Return [x, y] of the center of cell containing provided text 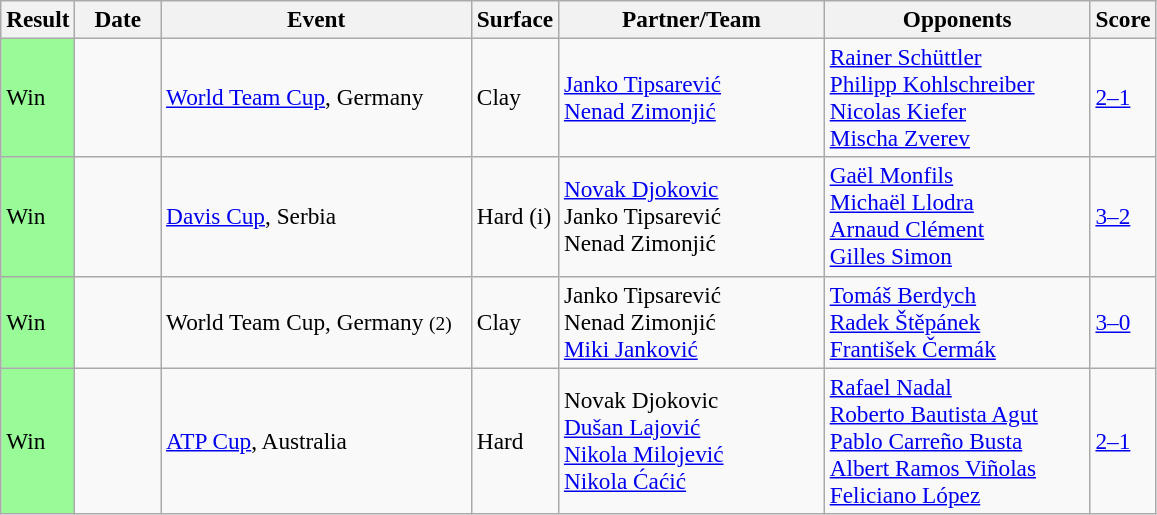
3–0 [1123, 322]
Result [38, 19]
World Team Cup, Germany [316, 98]
Hard (i) [514, 216]
Davis Cup, Serbia [316, 216]
Score [1123, 19]
Janko Tipsarević Nenad Zimonjić Miki Janković [692, 322]
Rafael Nadal Roberto Bautista Agut Pablo Carreño Busta Albert Ramos Viñolas Feliciano López [957, 440]
Tomáš Berdych Radek Štěpánek František Čermák [957, 322]
Opponents [957, 19]
Partner/Team [692, 19]
Novak Djokovic Dušan Lajović Nikola Milojević Nikola Ćaćić [692, 440]
Event [316, 19]
World Team Cup, Germany (2) [316, 322]
Novak Djokovic Janko Tipsarević Nenad Zimonjić [692, 216]
Janko Tipsarević Nenad Zimonjić [692, 98]
Rainer Schüttler Philipp Kohlschreiber Nicolas Kiefer Mischa Zverev [957, 98]
Gaël Monfils Michaël Llodra Arnaud Clément Gilles Simon [957, 216]
Date [118, 19]
Hard [514, 440]
ATP Cup, Australia [316, 440]
Surface [514, 19]
3–2 [1123, 216]
